Pinpoint the cell where the given text exists, returning its (x, y) midpoint coordinate. 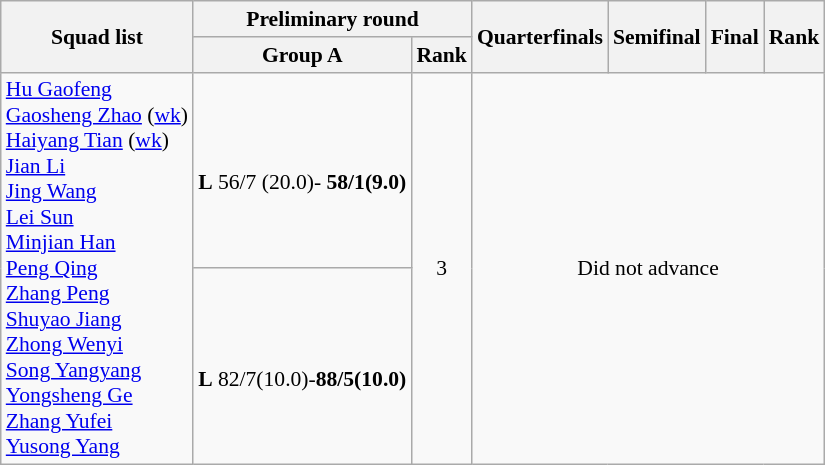
L 82/7(10.0)-88/5(10.0) (302, 367)
Final (735, 36)
Preliminary round (332, 19)
Group A (302, 55)
Semifinal (657, 36)
Squad list (97, 36)
Did not advance (648, 268)
Quarterfinals (540, 36)
L 56/7 (20.0)- 58/1(9.0) (302, 170)
3 (442, 268)
